Return [X, Y] of the center of cell containing provided text 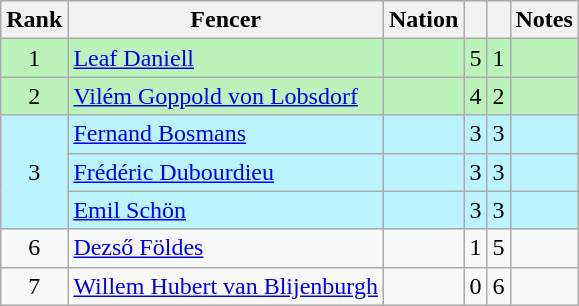
Frédéric Dubourdieu [226, 172]
Rank [34, 20]
Leaf Daniell [226, 58]
Willem Hubert van Blijenburgh [226, 286]
Notes [544, 20]
Nation [423, 20]
Emil Schön [226, 210]
Vilém Goppold von Lobsdorf [226, 96]
Fernand Bosmans [226, 134]
7 [34, 286]
0 [476, 286]
Fencer [226, 20]
4 [476, 96]
Dezső Földes [226, 248]
